Pinpoint the cell where the given text exists, returning its [X, Y] midpoint coordinate. 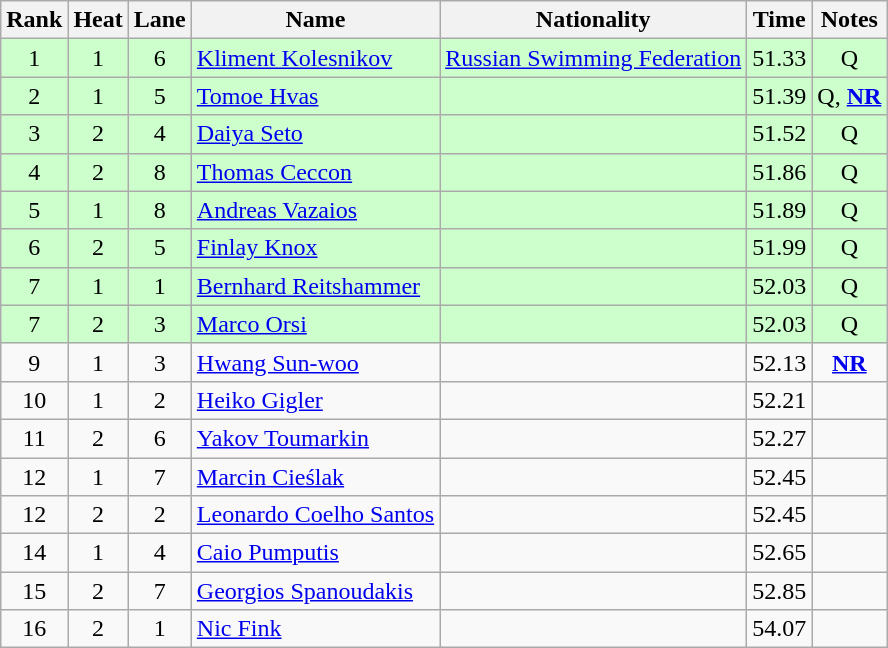
Finlay Knox [315, 248]
52.21 [780, 400]
51.99 [780, 248]
Marcin Cieślak [315, 477]
Bernhard Reitshammer [315, 286]
Thomas Ceccon [315, 172]
16 [34, 629]
Marco Orsi [315, 324]
14 [34, 553]
Notes [850, 20]
NR [850, 362]
Tomoe Hvas [315, 96]
Russian Swimming Federation [594, 58]
Georgios Spanoudakis [315, 591]
Heat [98, 20]
Time [780, 20]
52.27 [780, 438]
Andreas Vazaios [315, 210]
Name [315, 20]
Hwang Sun-woo [315, 362]
51.39 [780, 96]
Lane [160, 20]
51.52 [780, 134]
9 [34, 362]
Yakov Toumarkin [315, 438]
Heiko Gigler [315, 400]
51.86 [780, 172]
51.33 [780, 58]
Kliment Kolesnikov [315, 58]
54.07 [780, 629]
10 [34, 400]
11 [34, 438]
15 [34, 591]
52.13 [780, 362]
Nationality [594, 20]
Daiya Seto [315, 134]
Q, NR [850, 96]
Leonardo Coelho Santos [315, 515]
51.89 [780, 210]
Rank [34, 20]
52.65 [780, 553]
52.85 [780, 591]
Nic Fink [315, 629]
Caio Pumputis [315, 553]
